Find where the given text appears and provide that cell's center as [X, Y] coordinate. 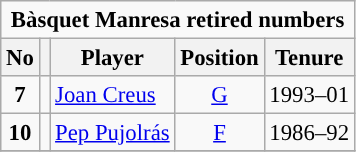
No [20, 58]
Bàsquet Manresa retired numbers [178, 20]
10 [20, 133]
F [220, 133]
1993–01 [309, 95]
Tenure [309, 58]
Player [112, 58]
Pep Pujolrás [112, 133]
G [220, 95]
Position [220, 58]
7 [20, 95]
1986–92 [309, 133]
Joan Creus [112, 95]
